From the cell containing the given text, extract its center point as [x, y] coordinate. 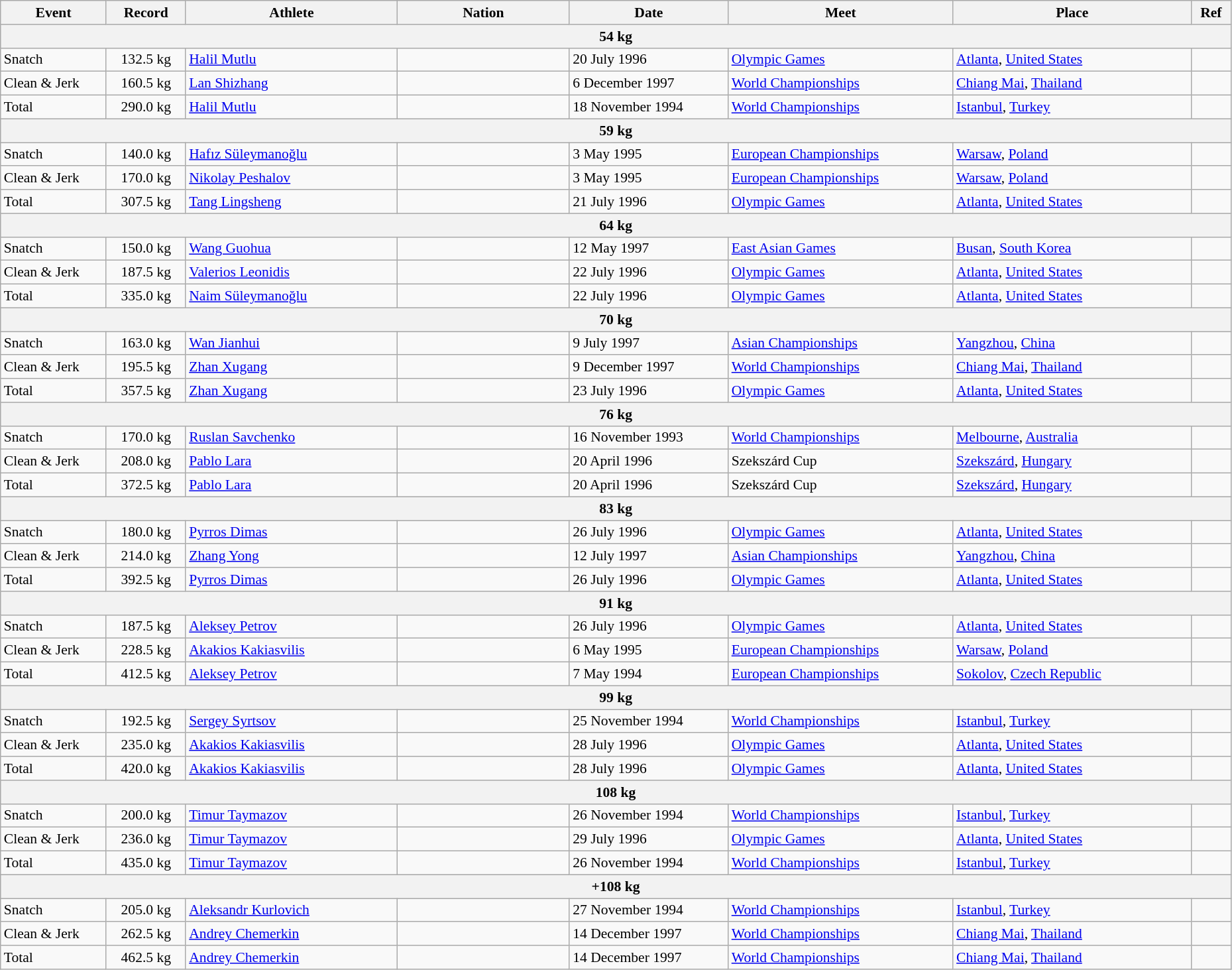
91 kg [616, 603]
6 May 1995 [649, 650]
East Asian Games [840, 249]
195.5 kg [146, 367]
59 kg [616, 131]
70 kg [616, 320]
9 July 1997 [649, 343]
140.0 kg [146, 154]
420.0 kg [146, 768]
108 kg [616, 792]
Aleksandr Kurlovich [292, 910]
6 December 1997 [649, 84]
Nikolay Peshalov [292, 178]
462.5 kg [146, 957]
Record [146, 13]
25 November 1994 [649, 721]
200.0 kg [146, 816]
163.0 kg [146, 343]
180.0 kg [146, 532]
Athlete [292, 13]
392.5 kg [146, 579]
262.5 kg [146, 934]
192.5 kg [146, 721]
16 November 1993 [649, 438]
228.5 kg [146, 650]
99 kg [616, 697]
435.0 kg [146, 863]
208.0 kg [146, 461]
Wan Jianhui [292, 343]
12 May 1997 [649, 249]
132.5 kg [146, 60]
372.5 kg [146, 485]
Wang Guohua [292, 249]
235.0 kg [146, 745]
Date [649, 13]
9 December 1997 [649, 367]
150.0 kg [146, 249]
412.5 kg [146, 674]
76 kg [616, 414]
Melbourne, Australia [1072, 438]
83 kg [616, 509]
54 kg [616, 36]
Place [1072, 13]
+108 kg [616, 886]
29 July 1996 [649, 839]
12 July 1997 [649, 556]
7 May 1994 [649, 674]
160.5 kg [146, 84]
18 November 1994 [649, 107]
214.0 kg [146, 556]
Event [54, 13]
335.0 kg [146, 296]
23 July 1996 [649, 391]
290.0 kg [146, 107]
27 November 1994 [649, 910]
21 July 1996 [649, 202]
Naim Süleymanoğlu [292, 296]
Ruslan Savchenko [292, 438]
Meet [840, 13]
Lan Shizhang [292, 84]
Sokolov, Czech Republic [1072, 674]
Tang Lingsheng [292, 202]
Valerios Leonidis [292, 273]
Ref [1211, 13]
236.0 kg [146, 839]
64 kg [616, 225]
357.5 kg [146, 391]
205.0 kg [146, 910]
307.5 kg [146, 202]
Busan, South Korea [1072, 249]
Hafız Süleymanoğlu [292, 154]
Sergey Syrtsov [292, 721]
20 July 1996 [649, 60]
Zhang Yong [292, 556]
Nation [484, 13]
